Extract the [X, Y] coordinate from the center of the cell holding the provided text.  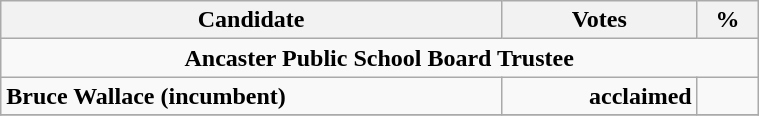
acclaimed [599, 96]
Ancaster Public School Board Trustee [380, 58]
Votes [599, 20]
Bruce Wallace (incumbent) [252, 96]
% [727, 20]
Candidate [252, 20]
